Output the [X, Y] coordinate of the center of the cell containing the given text.  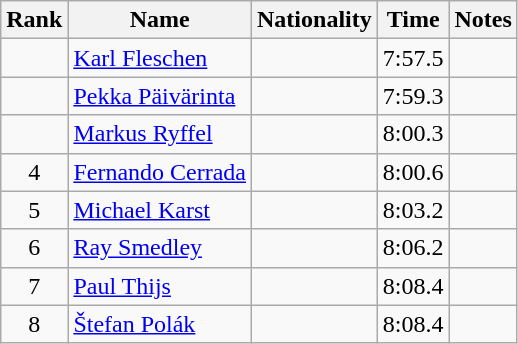
Name [160, 20]
6 [34, 248]
Ray Smedley [160, 248]
7:57.5 [413, 58]
8:03.2 [413, 210]
4 [34, 172]
Time [413, 20]
Fernando Cerrada [160, 172]
Rank [34, 20]
Michael Karst [160, 210]
Markus Ryffel [160, 134]
8:00.3 [413, 134]
Karl Fleschen [160, 58]
7 [34, 286]
8:06.2 [413, 248]
7:59.3 [413, 96]
Štefan Polák [160, 324]
Paul Thijs [160, 286]
8 [34, 324]
5 [34, 210]
8:00.6 [413, 172]
Notes [483, 20]
Pekka Päivärinta [160, 96]
Nationality [315, 20]
